Find where the given text appears and provide that cell's center as [X, Y] coordinate. 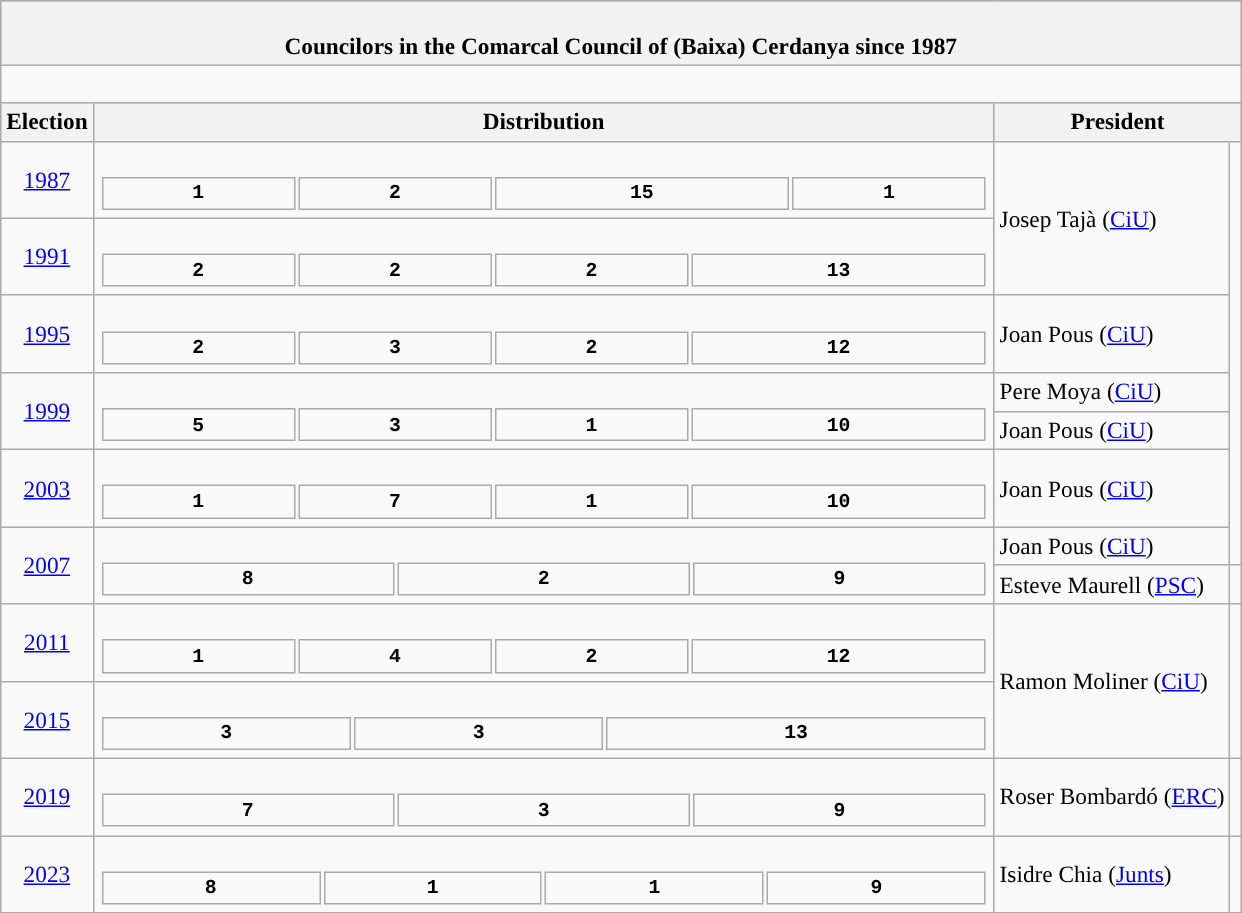
3 3 13 [544, 720]
Ramon Moliner (CiU) [1112, 681]
5 [198, 424]
Isidre Chia (Junts) [1112, 874]
Josep Tajà (CiU) [1112, 218]
2003 [47, 488]
1 4 2 12 [544, 642]
2007 [47, 564]
Councilors in the Comarcal Council of (Baixa) Cerdanya since 1987 [621, 32]
7 3 9 [544, 796]
President [1118, 122]
Roser Bombardó (ERC) [1112, 796]
1991 [47, 256]
2011 [47, 642]
4 [395, 656]
1995 [47, 334]
5 3 1 10 [544, 410]
Distribution [544, 122]
1987 [47, 180]
Esteve Maurell (PSC) [1112, 584]
2015 [47, 720]
1 2 15 1 [544, 180]
2019 [47, 796]
Pere Moya (CiU) [1112, 392]
Election [47, 122]
15 [642, 192]
2023 [47, 874]
1999 [47, 410]
1 7 1 10 [544, 488]
2 3 2 12 [544, 334]
8 1 1 9 [544, 874]
8 2 9 [544, 564]
2 2 2 13 [544, 256]
